Determine the (X, Y) coordinate at the center of the cell enclosing the given text.  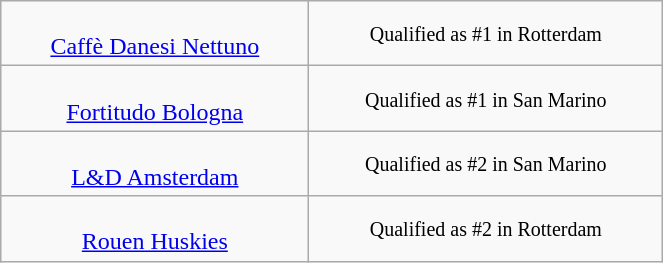
Qualified as #2 in Rotterdam (486, 228)
Caffè Danesi Nettuno (155, 34)
Qualified as #1 in Rotterdam (486, 34)
Qualified as #1 in San Marino (486, 98)
Qualified as #2 in San Marino (486, 164)
Rouen Huskies (155, 228)
Fortitudo Bologna (155, 98)
L&D Amsterdam (155, 164)
